Pinpoint the cell where the given text exists, returning its (x, y) midpoint coordinate. 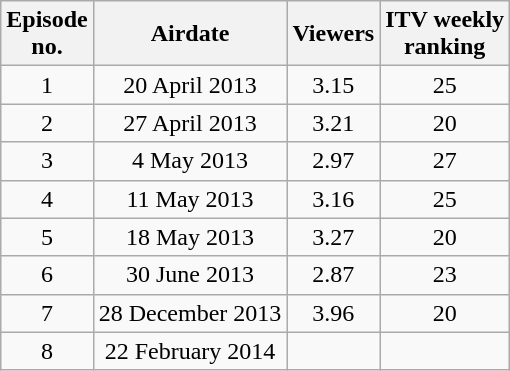
23 (445, 275)
20 April 2013 (190, 85)
ITV weeklyranking (445, 34)
3.15 (334, 85)
11 May 2013 (190, 199)
27 April 2013 (190, 123)
5 (47, 237)
8 (47, 351)
3.21 (334, 123)
30 June 2013 (190, 275)
6 (47, 275)
Viewers (334, 34)
3.16 (334, 199)
3.96 (334, 313)
4 (47, 199)
22 February 2014 (190, 351)
3 (47, 161)
27 (445, 161)
Airdate (190, 34)
Episodeno. (47, 34)
2.87 (334, 275)
4 May 2013 (190, 161)
7 (47, 313)
28 December 2013 (190, 313)
2 (47, 123)
18 May 2013 (190, 237)
1 (47, 85)
2.97 (334, 161)
3.27 (334, 237)
